Search for the cell housing the specified text and yield its (x, y) center coordinate. 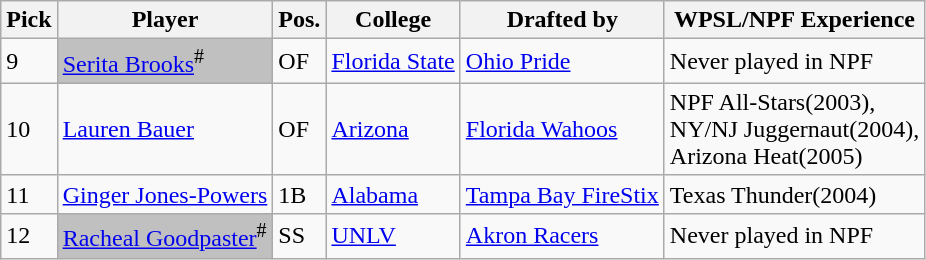
NPF All-Stars(2003), NY/NJ Juggernaut(2004), Arizona Heat(2005) (794, 129)
Alabama (393, 194)
Lauren Bauer (165, 129)
Ginger Jones-Powers (165, 194)
UNLV (393, 236)
Texas Thunder(2004) (794, 194)
Player (165, 20)
Pos. (300, 20)
9 (29, 62)
SS (300, 236)
12 (29, 236)
Serita Brooks# (165, 62)
WPSL/NPF Experience (794, 20)
Florida State (393, 62)
Florida Wahoos (562, 129)
Pick (29, 20)
Akron Racers (562, 236)
College (393, 20)
Racheal Goodpaster# (165, 236)
Drafted by (562, 20)
Ohio Pride (562, 62)
Arizona (393, 129)
Tampa Bay FireStix (562, 194)
10 (29, 129)
11 (29, 194)
1B (300, 194)
